From the cell containing the given text, extract its center point as [x, y] coordinate. 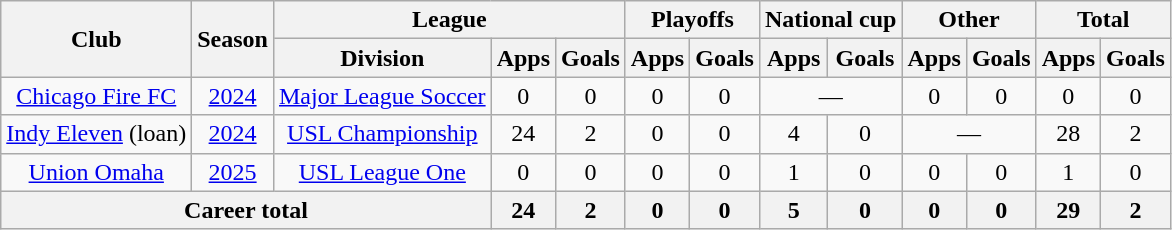
Club [96, 39]
Other [969, 20]
Playoffs [692, 20]
29 [1068, 210]
Chicago Fire FC [96, 96]
4 [793, 134]
Division [382, 58]
Indy Eleven (loan) [96, 134]
Union Omaha [96, 172]
USL League One [382, 172]
5 [793, 210]
USL Championship [382, 134]
Season [233, 39]
Major League Soccer [382, 96]
Total [1103, 20]
28 [1068, 134]
National cup [830, 20]
2025 [233, 172]
League [449, 20]
Career total [246, 210]
